Return the (x, y) coordinate for the center point of the cell that contains the specified text.  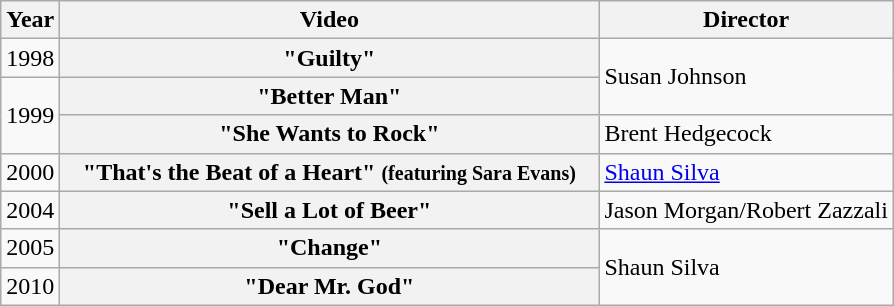
"Sell a Lot of Beer" (330, 210)
"Change" (330, 248)
"Guilty" (330, 58)
Brent Hedgecock (746, 134)
Director (746, 20)
2010 (30, 286)
Year (30, 20)
"Dear Mr. God" (330, 286)
1998 (30, 58)
"That's the Beat of a Heart" (featuring Sara Evans) (330, 172)
"Better Man" (330, 96)
2000 (30, 172)
2005 (30, 248)
2004 (30, 210)
"She Wants to Rock" (330, 134)
Susan Johnson (746, 77)
Jason Morgan/Robert Zazzali (746, 210)
Video (330, 20)
1999 (30, 115)
